For the text-containing cell, return its midpoint in (X, Y) coordinate format. 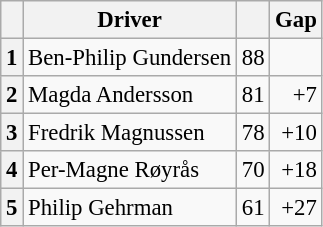
5 (12, 208)
Driver (130, 20)
2 (12, 95)
78 (252, 133)
Ben-Philip Gundersen (130, 58)
Per-Magne Røyrås (130, 170)
70 (252, 170)
88 (252, 58)
Magda Andersson (130, 95)
4 (12, 170)
+18 (296, 170)
+10 (296, 133)
+7 (296, 95)
61 (252, 208)
Gap (296, 20)
3 (12, 133)
Fredrik Magnussen (130, 133)
Philip Gehrman (130, 208)
81 (252, 95)
1 (12, 58)
+27 (296, 208)
